Locate the cell with the specified text and output its (X, Y) center coordinate. 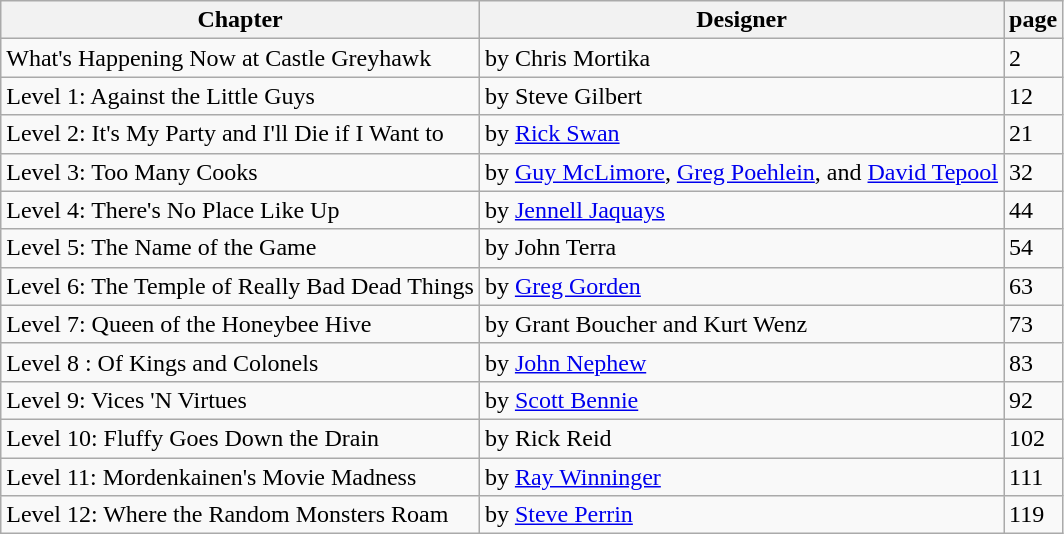
by Rick Swan (741, 134)
Level 8 : Of Kings and Colonels (240, 362)
111 (1034, 477)
Level 6: The Temple of Really Bad Dead Things (240, 286)
Level 9: Vices 'N Virtues (240, 400)
by Grant Boucher and Kurt Wenz (741, 324)
by Greg Gorden (741, 286)
Designer (741, 20)
by Guy McLimore, Greg Poehlein, and David Tepool (741, 172)
12 (1034, 96)
by Scott Bennie (741, 400)
Level 2: It's My Party and I'll Die if I Want to (240, 134)
Level 7: Queen of the Honeybee Hive (240, 324)
102 (1034, 438)
Level 3: Too Many Cooks (240, 172)
by Jennell Jaquays (741, 210)
by John Nephew (741, 362)
83 (1034, 362)
Level 4: There's No Place Like Up (240, 210)
Level 11: Mordenkainen's Movie Madness (240, 477)
44 (1034, 210)
Level 5: The Name of the Game (240, 248)
73 (1034, 324)
92 (1034, 400)
by Rick Reid (741, 438)
63 (1034, 286)
Level 12: Where the Random Monsters Roam (240, 515)
2 (1034, 58)
Level 10: Fluffy Goes Down the Drain (240, 438)
Level 1: Against the Little Guys (240, 96)
21 (1034, 134)
by Steve Gilbert (741, 96)
page (1034, 20)
What's Happening Now at Castle Greyhawk (240, 58)
by Ray Winninger (741, 477)
by John Terra (741, 248)
119 (1034, 515)
32 (1034, 172)
54 (1034, 248)
by Steve Perrin (741, 515)
by Chris Mortika (741, 58)
Chapter (240, 20)
